Determine the (X, Y) coordinate at the center of the cell enclosing the given text.  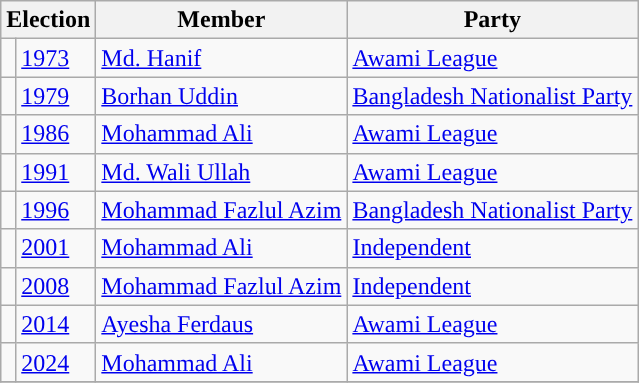
2014 (56, 324)
1996 (56, 210)
1991 (56, 172)
2024 (56, 362)
Ayesha Ferdaus (222, 324)
2001 (56, 248)
Party (492, 20)
Election (48, 20)
Borhan Uddin (222, 96)
2008 (56, 286)
1979 (56, 96)
Md. Hanif (222, 58)
Md. Wali Ullah (222, 172)
Member (222, 20)
1973 (56, 58)
1986 (56, 134)
